Output the (x, y) coordinate of the center of the cell containing the given text.  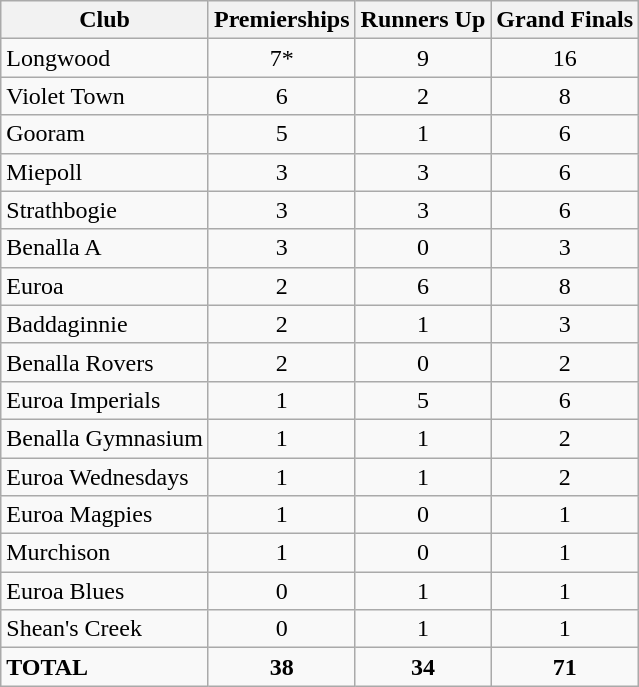
Shean's Creek (105, 629)
Euroa Magpies (105, 515)
7* (282, 58)
9 (423, 58)
Club (105, 20)
Baddaginnie (105, 324)
Gooram (105, 134)
Grand Finals (565, 20)
Murchison (105, 553)
Strathbogie (105, 210)
Euroa Wednesdays (105, 477)
71 (565, 667)
Longwood (105, 58)
Euroa Imperials (105, 400)
Premierships (282, 20)
TOTAL (105, 667)
Benalla Gymnasium (105, 438)
Benalla A (105, 248)
16 (565, 58)
38 (282, 667)
Violet Town (105, 96)
Benalla Rovers (105, 362)
Euroa Blues (105, 591)
Euroa (105, 286)
Miepoll (105, 172)
34 (423, 667)
Runners Up (423, 20)
